Capture the cell that displays the provided text and extract its [x, y] central coordinate. 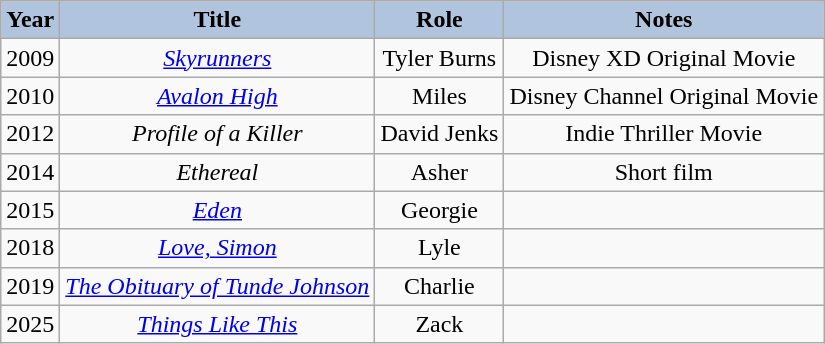
Charlie [440, 286]
Eden [218, 210]
Disney XD Original Movie [664, 58]
Miles [440, 96]
2019 [30, 286]
Title [218, 20]
Love, Simon [218, 248]
Lyle [440, 248]
The Obituary of Tunde Johnson [218, 286]
Avalon High [218, 96]
Georgie [440, 210]
Role [440, 20]
Profile of a Killer [218, 134]
Year [30, 20]
2009 [30, 58]
Things Like This [218, 324]
David Jenks [440, 134]
Zack [440, 324]
Tyler Burns [440, 58]
2014 [30, 172]
2012 [30, 134]
Disney Channel Original Movie [664, 96]
Ethereal [218, 172]
Asher [440, 172]
Skyrunners [218, 58]
2018 [30, 248]
Indie Thriller Movie [664, 134]
2010 [30, 96]
2025 [30, 324]
Notes [664, 20]
2015 [30, 210]
Short film [664, 172]
